Scan for the cell matching the given text and deliver its (x, y) coordinate at center. 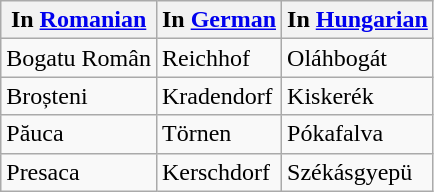
Kradendorf (218, 96)
Kerschdorf (218, 172)
Bogatu Român (79, 58)
In Romanian (79, 20)
In Hungarian (358, 20)
Pókafalva (358, 134)
Păuca (79, 134)
Presaca (79, 172)
Székásgyepü (358, 172)
Reichhof (218, 58)
In German (218, 20)
Broșteni (79, 96)
Kiskerék (358, 96)
Oláhbogát (358, 58)
Törnen (218, 134)
